Pinpoint the cell where the given text exists, returning its [x, y] midpoint coordinate. 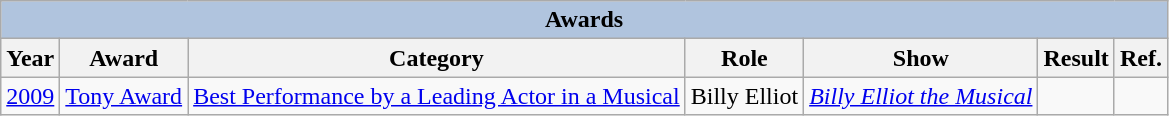
Tony Award [124, 96]
Year [30, 58]
Result [1076, 58]
Awards [584, 20]
Billy Elliot [744, 96]
Award [124, 58]
Best Performance by a Leading Actor in a Musical [437, 96]
Role [744, 58]
Category [437, 58]
Billy Elliot the Musical [921, 96]
Show [921, 58]
2009 [30, 96]
Ref. [1140, 58]
